Return the [X, Y] coordinate for the center point of the cell that contains the specified text.  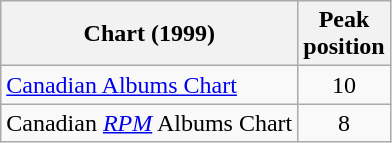
Canadian RPM Albums Chart [150, 123]
8 [344, 123]
10 [344, 85]
Canadian Albums Chart [150, 85]
Chart (1999) [150, 34]
Peakposition [344, 34]
